Pinpoint the cell where the given text exists, returning its [x, y] midpoint coordinate. 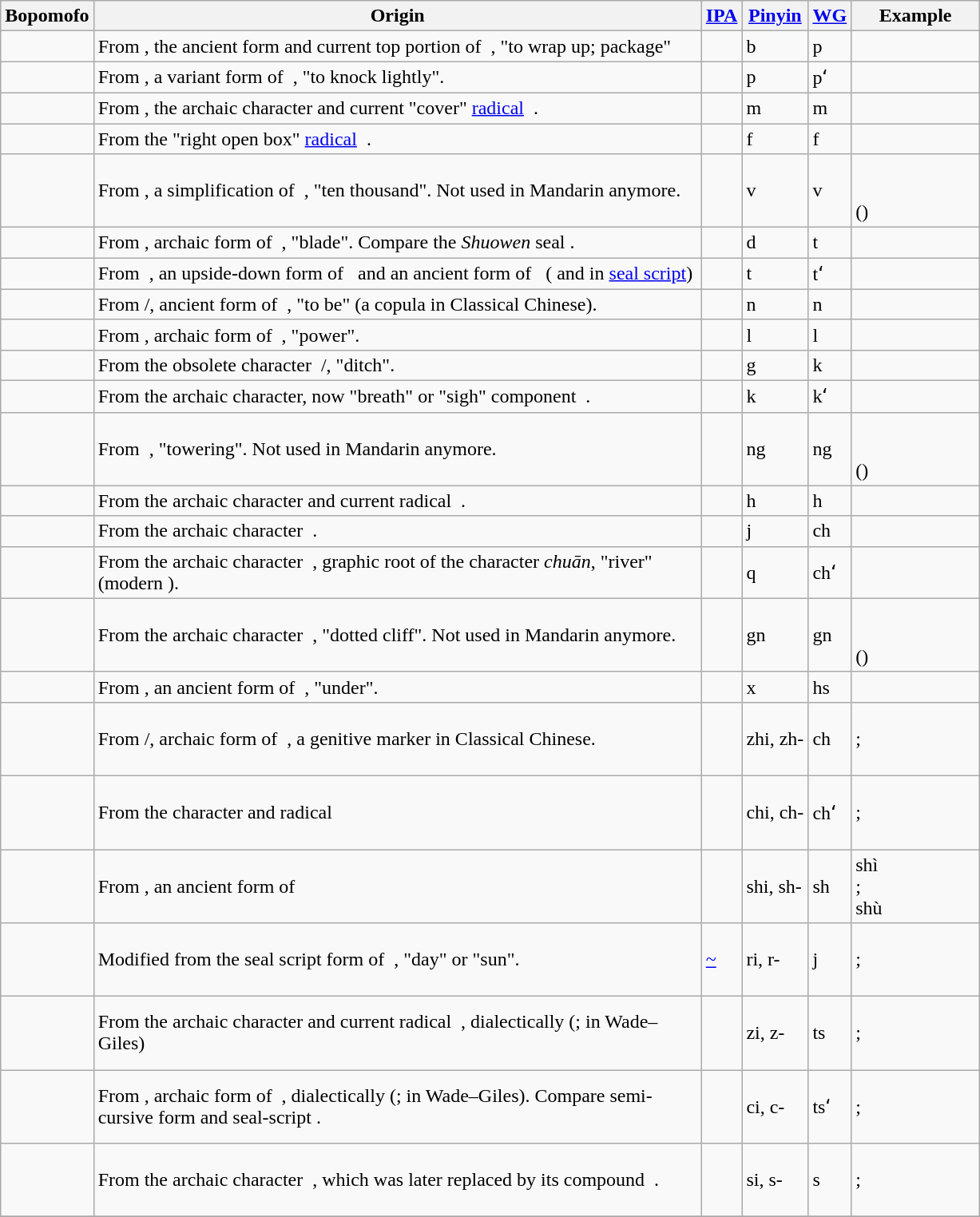
From , archaic form of , "blade". Compare the Shuowen seal . [398, 243]
Example [915, 16]
b [775, 46]
zhi, zh- [775, 739]
Pinyin [775, 16]
Origin [398, 16]
IPA [722, 16]
From the archaic character, now "breath" or "sigh" component . [398, 396]
tsʻ [830, 1107]
zi, z- [775, 1033]
tʻ [830, 274]
From the character and radical [398, 812]
From , an ancient form of , "under". [398, 687]
From , the ancient form and current top portion of , "to wrap up; package" [398, 46]
Modified from the seal script form of , "day" or "sun". [398, 960]
From , a simplification of , "ten thousand". Not used in Mandarin anymore. [398, 191]
~ [722, 960]
From the obsolete character /, "ditch". [398, 365]
shì; shù [915, 886]
WG [830, 16]
From , an upside-down form of and an ancient form of ( and in seal script) [398, 274]
x [775, 687]
g [775, 365]
From , the archaic character and current "cover" radical . [398, 108]
From /, ancient form of , "to be" (a copula in Classical Chinese). [398, 304]
From the archaic character , "dotted cliff". Not used in Mandarin anymore. [398, 635]
d [775, 243]
kʻ [830, 396]
From , an ancient form of [398, 886]
s [830, 1180]
chi, ch- [775, 812]
ri, r- [775, 960]
From , archaic form of , dialectically (; in Wade–Giles). Compare semi-cursive form and seal-script . [398, 1107]
From , archaic form of , "power". [398, 335]
shi, sh- [775, 886]
hs [830, 687]
Bopomofo [47, 16]
sh [830, 886]
ci, c- [775, 1107]
si, s- [775, 1180]
From , "towering". Not used in Mandarin anymore. [398, 449]
q [775, 572]
From the archaic character and current radical . [398, 501]
From the archaic character . [398, 531]
From the archaic character , which was later replaced by its compound . [398, 1180]
From the archaic character , graphic root of the character chuān, "river" (modern ). [398, 572]
From /, archaic form of , a genitive marker in Classical Chinese. [398, 739]
From the archaic character and current radical , dialectically (; in Wade–Giles) [398, 1033]
From the "right open box" radical . [398, 138]
From , a variant form of , "to knock lightly". [398, 77]
pʻ [830, 77]
ts [830, 1033]
